Determine the (X, Y) coordinate at the center of the cell enclosing the given text.  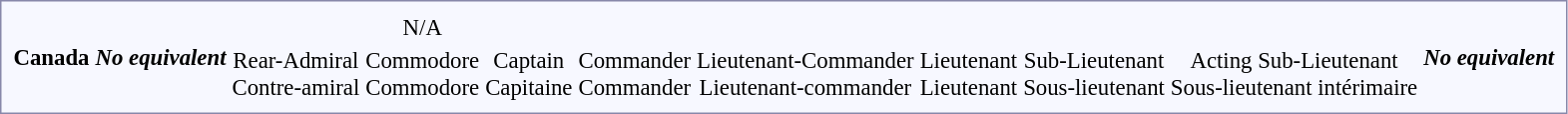
Sub-LieutenantSous-lieutenant (1094, 74)
CommanderCommander (635, 74)
Rear-AdmiralContre-amiral (295, 74)
CaptainCapitaine (529, 74)
LieutenantLieutenant (968, 74)
CommodoreCommodore (423, 74)
N/A (423, 27)
Lieutenant-CommanderLieutenant-commander (806, 74)
Acting Sub-LieutenantSous-lieutenant intérimaire (1294, 74)
Canada (52, 57)
